Provide the [X, Y] coordinate of the cell's center where the given text is located.  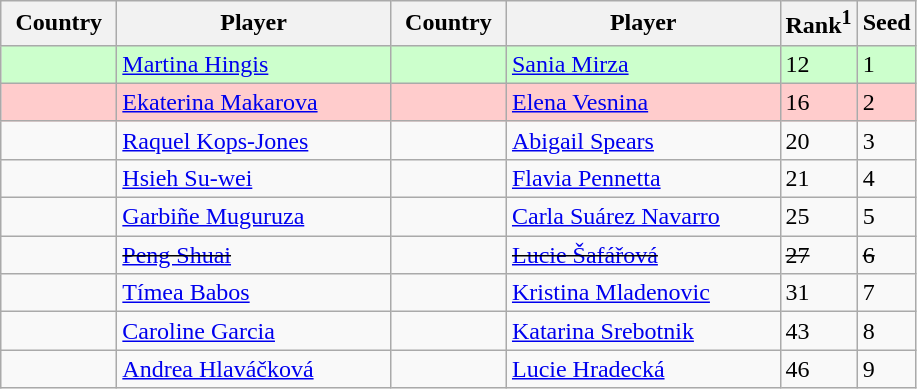
Ekaterina Makarova [254, 102]
Lucie Šafářová [643, 255]
9 [886, 369]
43 [818, 331]
46 [818, 369]
20 [818, 140]
3 [886, 140]
Abigail Spears [643, 140]
Seed [886, 24]
Martina Hingis [254, 64]
Carla Suárez Navarro [643, 217]
21 [818, 178]
16 [818, 102]
Katarina Srebotnik [643, 331]
27 [818, 255]
7 [886, 293]
1 [886, 64]
Raquel Kops-Jones [254, 140]
6 [886, 255]
31 [818, 293]
Caroline Garcia [254, 331]
Hsieh Su-wei [254, 178]
4 [886, 178]
Tímea Babos [254, 293]
25 [818, 217]
Peng Shuai [254, 255]
Kristina Mladenovic [643, 293]
12 [818, 64]
8 [886, 331]
Flavia Pennetta [643, 178]
Garbiñe Muguruza [254, 217]
Rank1 [818, 24]
Elena Vesnina [643, 102]
5 [886, 217]
2 [886, 102]
Andrea Hlaváčková [254, 369]
Sania Mirza [643, 64]
Lucie Hradecká [643, 369]
